Identify which cell holds the provided text, then report its [X, Y] central coordinate. 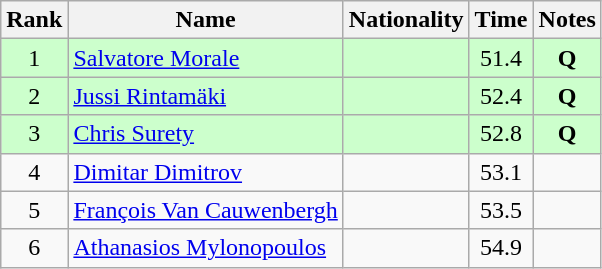
2 [34, 96]
52.4 [501, 96]
5 [34, 210]
Jussi Rintamäki [206, 96]
Name [206, 20]
6 [34, 248]
François Van Cauwenbergh [206, 210]
3 [34, 134]
Nationality [406, 20]
51.4 [501, 58]
53.5 [501, 210]
Chris Surety [206, 134]
Notes [567, 20]
53.1 [501, 172]
4 [34, 172]
Salvatore Morale [206, 58]
Rank [34, 20]
Dimitar Dimitrov [206, 172]
52.8 [501, 134]
Time [501, 20]
1 [34, 58]
54.9 [501, 248]
Athanasios Mylonopoulos [206, 248]
